Identify which cell holds the provided text, then report its [x, y] central coordinate. 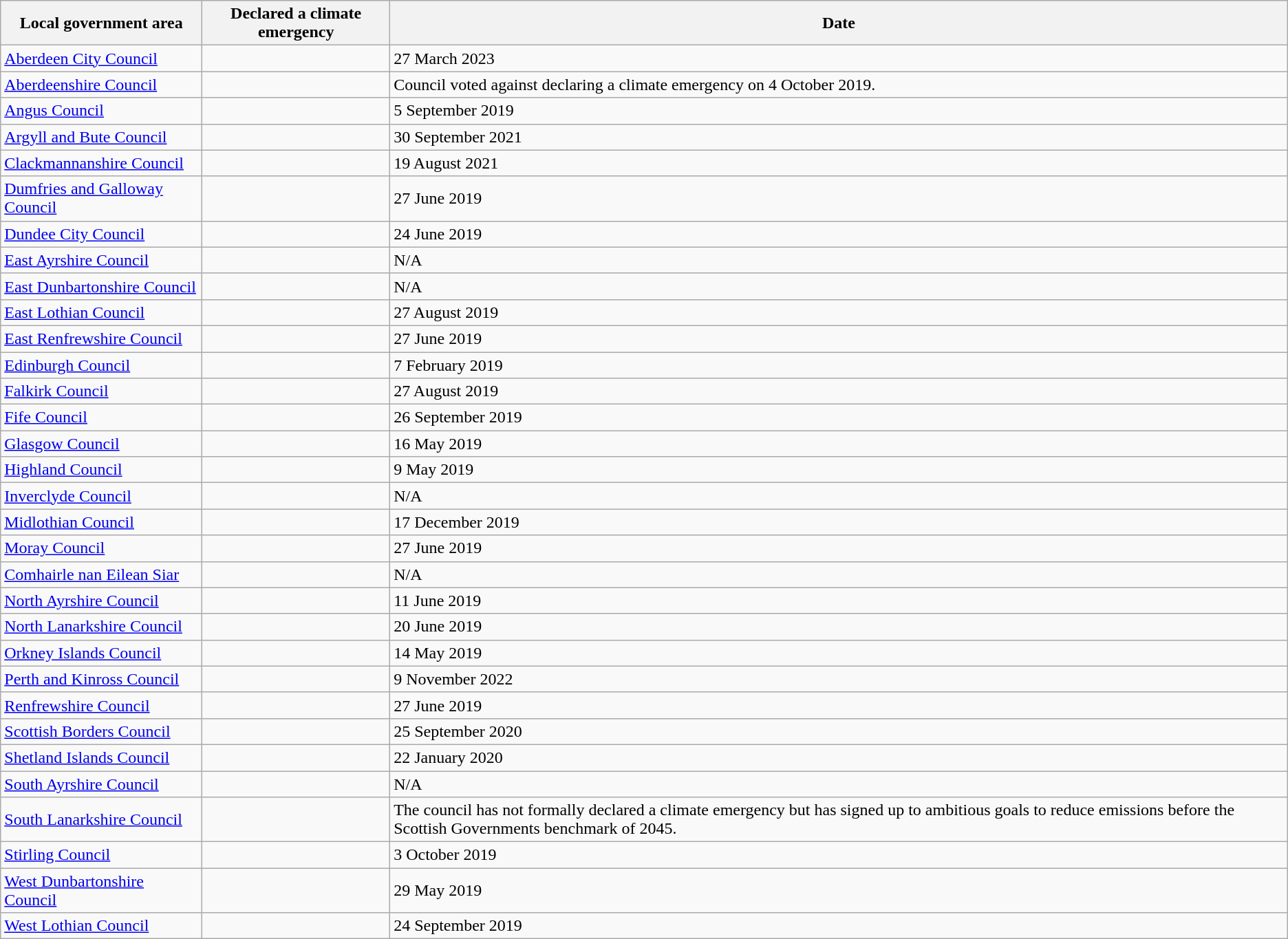
East Lothian Council [102, 312]
26 September 2019 [839, 418]
Clackmannanshire Council [102, 163]
Fife Council [102, 418]
5 September 2019 [839, 111]
Date [839, 23]
Council voted against declaring a climate emergency on 4 October 2019. [839, 85]
14 May 2019 [839, 653]
25 September 2020 [839, 731]
30 September 2021 [839, 137]
Local government area [102, 23]
Argyll and Bute Council [102, 137]
Angus Council [102, 111]
Stirling Council [102, 855]
Renfrewshire Council [102, 705]
East Renfrewshire Council [102, 338]
Shetland Islands Council [102, 757]
17 December 2019 [839, 522]
Declared a climate emergency [296, 23]
Aberdeenshire Council [102, 85]
North Ayrshire Council [102, 601]
Edinburgh Council [102, 365]
Comhairle nan Eilean Siar [102, 574]
West Lothian Council [102, 926]
22 January 2020 [839, 757]
3 October 2019 [839, 855]
Aberdeen City Council [102, 58]
South Lanarkshire Council [102, 820]
19 August 2021 [839, 163]
Dundee City Council [102, 234]
North Lanarkshire Council [102, 627]
South Ayrshire Council [102, 784]
Scottish Borders Council [102, 731]
11 June 2019 [839, 601]
24 September 2019 [839, 926]
West Dunbartonshire Council [102, 890]
Glasgow Council [102, 444]
9 November 2022 [839, 679]
9 May 2019 [839, 470]
Dumfries and Galloway Council [102, 198]
East Dunbartonshire Council [102, 286]
Perth and Kinross Council [102, 679]
Falkirk Council [102, 391]
East Ayrshire Council [102, 260]
Inverclyde Council [102, 496]
24 June 2019 [839, 234]
7 February 2019 [839, 365]
29 May 2019 [839, 890]
20 June 2019 [839, 627]
Highland Council [102, 470]
Moray Council [102, 548]
27 March 2023 [839, 58]
Midlothian Council [102, 522]
Orkney Islands Council [102, 653]
16 May 2019 [839, 444]
